Provide the [x, y] coordinate of the cell's center where the given text is located.  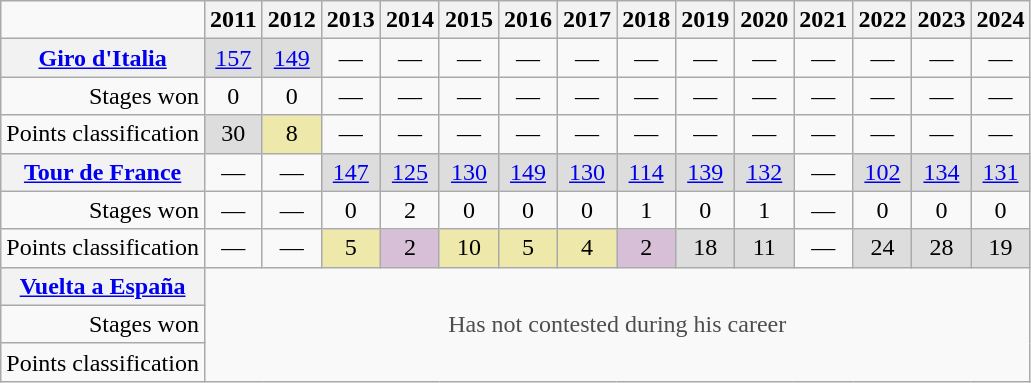
11 [764, 248]
2020 [764, 20]
2015 [468, 20]
28 [942, 248]
Tour de France [103, 172]
10 [468, 248]
2021 [824, 20]
Vuelta a España [103, 286]
2013 [350, 20]
30 [233, 134]
157 [233, 58]
147 [350, 172]
2011 [233, 20]
8 [292, 134]
2016 [528, 20]
2019 [706, 20]
134 [942, 172]
131 [1000, 172]
125 [410, 172]
2023 [942, 20]
24 [882, 248]
2022 [882, 20]
139 [706, 172]
114 [646, 172]
2018 [646, 20]
2014 [410, 20]
Giro d'Italia [103, 58]
Has not contested during his career [617, 324]
4 [588, 248]
18 [706, 248]
132 [764, 172]
2012 [292, 20]
2024 [1000, 20]
19 [1000, 248]
2017 [588, 20]
102 [882, 172]
